Return the (x, y) coordinate for the center point of the cell that contains the specified text.  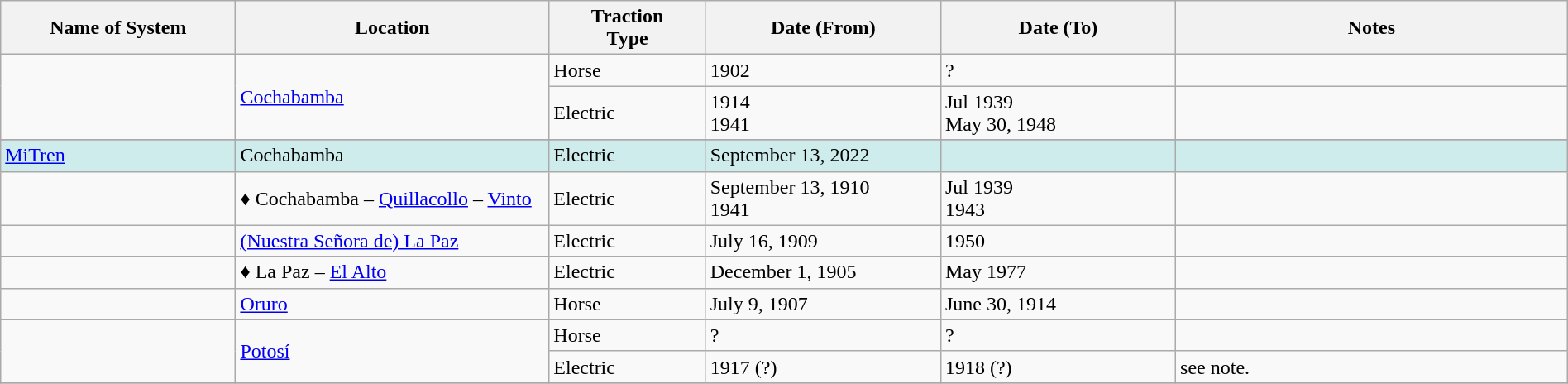
1917 (?) (823, 367)
♦ Cochabamba – Quillacollo – Vinto (392, 199)
1918 (?) (1058, 367)
Date (From) (823, 28)
see note. (1372, 367)
July 9, 1907 (823, 304)
May 1977 (1058, 272)
Jul 1939May 30, 1948 (1058, 113)
Date (To) (1058, 28)
Location (392, 28)
September 13, 19101941 (823, 199)
(Nuestra Señora de) La Paz (392, 241)
September 13, 2022 (823, 156)
Notes (1372, 28)
MiTren (118, 156)
1902 (823, 70)
Potosí (392, 351)
♦ La Paz – El Alto (392, 272)
June 30, 1914 (1058, 304)
1950 (1058, 241)
Jul 19391943 (1058, 199)
July 16, 1909 (823, 241)
19141941 (823, 113)
Oruro (392, 304)
TractionType (627, 28)
December 1, 1905 (823, 272)
Name of System (118, 28)
